Extract the [X, Y] coordinate from the center of the cell holding the provided text.  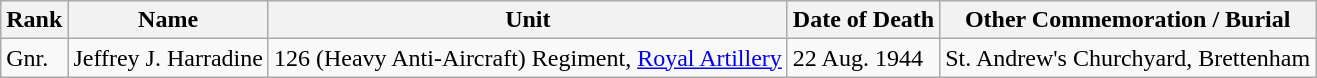
Other Commemoration / Burial [1128, 20]
Gnr. [34, 58]
St. Andrew's Churchyard, Brettenham [1128, 58]
22 Aug. 1944 [863, 58]
Date of Death [863, 20]
Rank [34, 20]
126 (Heavy Anti-Aircraft) Regiment, Royal Artillery [528, 58]
Unit [528, 20]
Jeffrey J. Harradine [168, 58]
Name [168, 20]
